Search for the cell housing the specified text and yield its [X, Y] center coordinate. 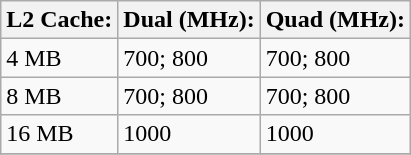
4 MB [60, 58]
Quad (MHz): [335, 20]
16 MB [60, 134]
L2 Cache: [60, 20]
Dual (MHz): [189, 20]
8 MB [60, 96]
